From the cell containing the given text, extract its center point as [x, y] coordinate. 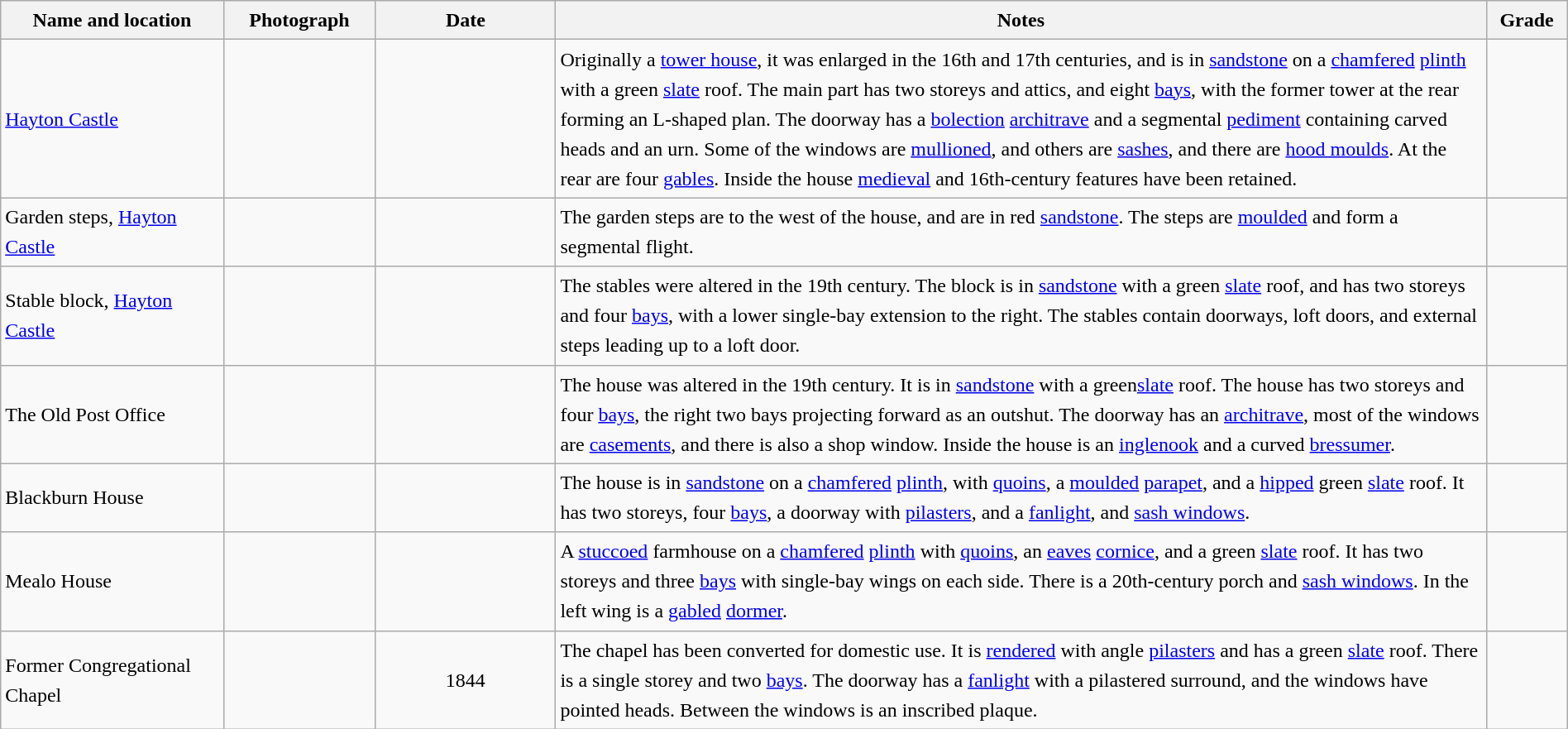
Blackburn House [112, 498]
Hayton Castle [112, 119]
Garden steps, Hayton Castle [112, 232]
1844 [466, 680]
Notes [1021, 20]
Stable block, Hayton Castle [112, 316]
Mealo House [112, 581]
Date [466, 20]
Former Congregational Chapel [112, 680]
Grade [1527, 20]
The Old Post Office [112, 414]
The garden steps are to the west of the house, and are in red sandstone. The steps are moulded and form a segmental flight. [1021, 232]
Photograph [299, 20]
Name and location [112, 20]
